From the cell containing the given text, extract its center point as [X, Y] coordinate. 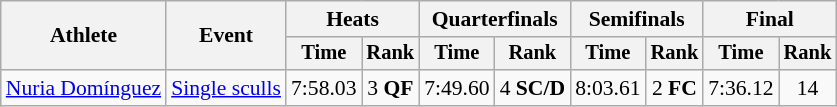
8:03.61 [608, 88]
Nuria Domínguez [84, 88]
Final [770, 19]
3 QF [391, 88]
Semifinals [636, 19]
7:58.03 [324, 88]
Athlete [84, 36]
Quarterfinals [494, 19]
7:49.60 [456, 88]
Heats [352, 19]
2 FC [675, 88]
Single sculls [226, 88]
4 SC/D [533, 88]
14 [808, 88]
Event [226, 36]
7:36.12 [740, 88]
